Return the [x, y] coordinate for the center point of the cell that contains the specified text.  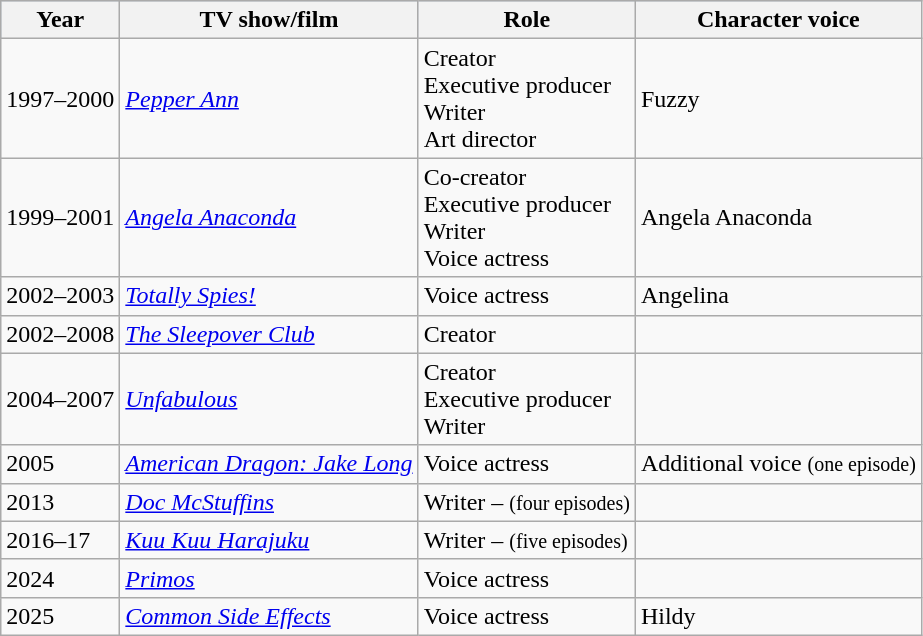
The Sleepover Club [269, 334]
Year [60, 20]
2013 [60, 502]
Angelina [778, 296]
Writer – (four episodes) [526, 502]
CreatorExecutive producerWriter [526, 399]
1997–2000 [60, 98]
Pepper Ann [269, 98]
2004–2007 [60, 399]
Primos [269, 578]
American Dragon: Jake Long [269, 464]
Character voice [778, 20]
2002–2003 [60, 296]
CreatorExecutive producerWriterArt director [526, 98]
2024 [60, 578]
TV show/film [269, 20]
Common Side Effects [269, 616]
Co-creatorExecutive producerWriterVoice actress [526, 218]
Totally Spies! [269, 296]
Unfabulous [269, 399]
2025 [60, 616]
Creator [526, 334]
2016–17 [60, 540]
Hildy [778, 616]
2002–2008 [60, 334]
Additional voice (one episode) [778, 464]
Writer – (five episodes) [526, 540]
Role [526, 20]
Fuzzy [778, 98]
Kuu Kuu Harajuku [269, 540]
1999–2001 [60, 218]
2005 [60, 464]
Doc McStuffins [269, 502]
